From the cell containing the given text, extract its center point as [X, Y] coordinate. 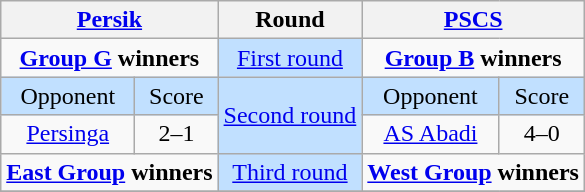
East Group winners [110, 172]
PSCS [474, 20]
4–0 [542, 134]
Third round [290, 172]
AS Abadi [430, 134]
Persik [110, 20]
Group B winners [474, 58]
Round [290, 20]
Persinga [68, 134]
First round [290, 58]
Group G winners [110, 58]
West Group winners [474, 172]
2–1 [176, 134]
Second round [290, 115]
